For the text-containing cell, return its midpoint in (X, Y) coordinate format. 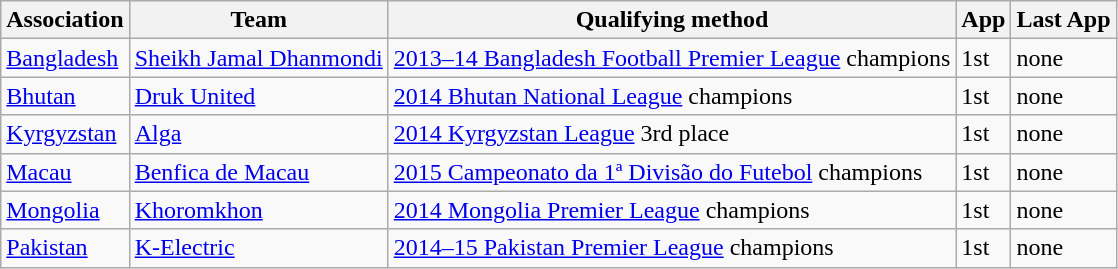
2015 Campeonato da 1ª Divisão do Futebol champions (672, 172)
2014–15 Pakistan Premier League champions (672, 248)
Association (65, 20)
Alga (258, 134)
Bhutan (65, 96)
K-Electric (258, 248)
2014 Kyrgyzstan League 3rd place (672, 134)
App (984, 20)
Team (258, 20)
Bangladesh (65, 58)
Last App (1064, 20)
Mongolia (65, 210)
Druk United (258, 96)
2013–14 Bangladesh Football Premier League champions (672, 58)
Pakistan (65, 248)
Qualifying method (672, 20)
Khoromkhon (258, 210)
2014 Bhutan National League champions (672, 96)
Sheikh Jamal Dhanmondi (258, 58)
Kyrgyzstan (65, 134)
Macau (65, 172)
2014 Mongolia Premier League champions (672, 210)
Benfica de Macau (258, 172)
